Identify which cell holds the provided text, then report its (x, y) central coordinate. 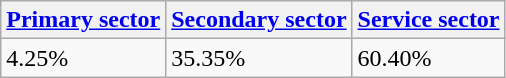
35.35% (259, 58)
4.25% (84, 58)
Primary sector (84, 20)
Secondary sector (259, 20)
60.40% (428, 58)
Service sector (428, 20)
